Search for the cell housing the specified text and yield its (x, y) center coordinate. 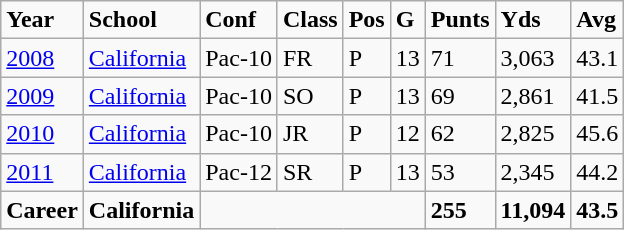
2009 (42, 96)
2011 (42, 172)
43.1 (598, 58)
School (141, 20)
62 (460, 134)
2008 (42, 58)
3,063 (533, 58)
255 (460, 210)
Punts (460, 20)
12 (408, 134)
2,825 (533, 134)
Pos (366, 20)
SR (310, 172)
Class (310, 20)
FR (310, 58)
71 (460, 58)
SO (310, 96)
45.6 (598, 134)
G (408, 20)
Conf (239, 20)
43.5 (598, 210)
Pac-12 (239, 172)
69 (460, 96)
53 (460, 172)
41.5 (598, 96)
44.2 (598, 172)
Avg (598, 20)
Career (42, 210)
2010 (42, 134)
11,094 (533, 210)
Year (42, 20)
Yds (533, 20)
2,861 (533, 96)
JR (310, 134)
2,345 (533, 172)
